Provide the [x, y] coordinate of the cell's center where the given text is located.  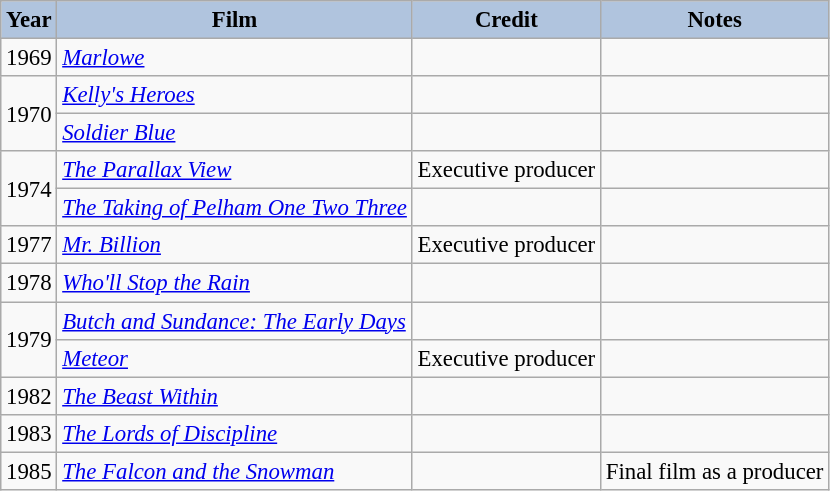
1974 [29, 188]
The Parallax View [234, 170]
1978 [29, 283]
1969 [29, 58]
The Taking of Pelham One Two Three [234, 208]
1970 [29, 114]
Year [29, 20]
Butch and Sundance: The Early Days [234, 321]
The Beast Within [234, 396]
1979 [29, 340]
Meteor [234, 358]
Soldier Blue [234, 133]
Kelly's Heroes [234, 95]
1983 [29, 433]
Final film as a producer [715, 471]
1985 [29, 471]
Notes [715, 20]
The Lords of Discipline [234, 433]
The Falcon and the Snowman [234, 471]
1977 [29, 245]
Who'll Stop the Rain [234, 283]
Credit [506, 20]
1982 [29, 396]
Film [234, 20]
Marlowe [234, 58]
Mr. Billion [234, 245]
